Identify which cell holds the provided text, then report its [x, y] central coordinate. 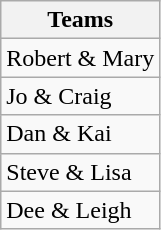
Steve & Lisa [80, 172]
Dee & Leigh [80, 210]
Teams [80, 20]
Robert & Mary [80, 58]
Jo & Craig [80, 96]
Dan & Kai [80, 134]
